For the text-containing cell, return its midpoint in (X, Y) coordinate format. 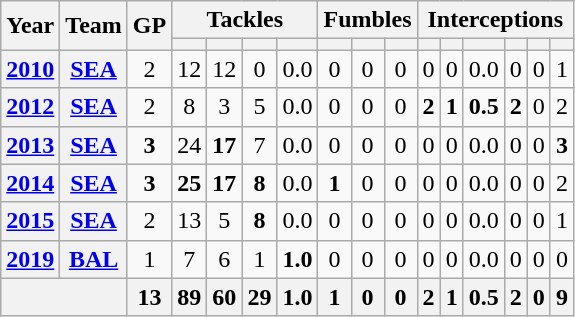
89 (190, 297)
2010 (30, 69)
2014 (30, 183)
29 (260, 297)
Interceptions (495, 20)
Team (94, 26)
BAL (94, 259)
2012 (30, 107)
Tackles (245, 20)
Fumbles (368, 20)
9 (562, 297)
2015 (30, 221)
2013 (30, 145)
24 (190, 145)
6 (224, 259)
2019 (30, 259)
GP (149, 26)
Year (30, 26)
60 (224, 297)
25 (190, 183)
